Locate the cell with the specified text and output its [x, y] center coordinate. 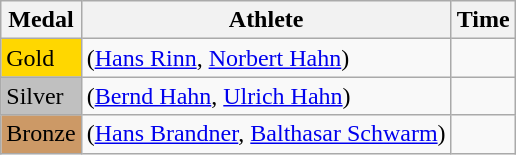
Time [483, 20]
Gold [41, 58]
(Hans Rinn, Norbert Hahn) [266, 58]
Athlete [266, 20]
Bronze [41, 134]
(Bernd Hahn, Ulrich Hahn) [266, 96]
Medal [41, 20]
Silver [41, 96]
(Hans Brandner, Balthasar Schwarm) [266, 134]
